Find where the given text appears and provide that cell's center as [x, y] coordinate. 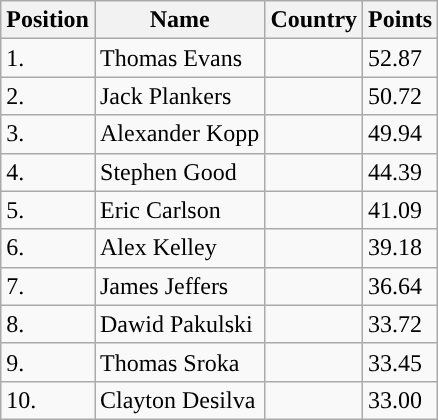
3. [48, 134]
Alexander Kopp [179, 134]
44.39 [400, 172]
Name [179, 20]
10. [48, 400]
33.45 [400, 362]
7. [48, 286]
41.09 [400, 210]
8. [48, 324]
Thomas Evans [179, 58]
5. [48, 210]
Country [314, 20]
Jack Plankers [179, 96]
39.18 [400, 248]
9. [48, 362]
4. [48, 172]
Points [400, 20]
Alex Kelley [179, 248]
1. [48, 58]
Eric Carlson [179, 210]
Position [48, 20]
33.00 [400, 400]
6. [48, 248]
James Jeffers [179, 286]
33.72 [400, 324]
2. [48, 96]
50.72 [400, 96]
36.64 [400, 286]
Clayton Desilva [179, 400]
Stephen Good [179, 172]
52.87 [400, 58]
Dawid Pakulski [179, 324]
49.94 [400, 134]
Thomas Sroka [179, 362]
